Detect which cell encompasses the target text, then output its [X, Y] center coordinate. 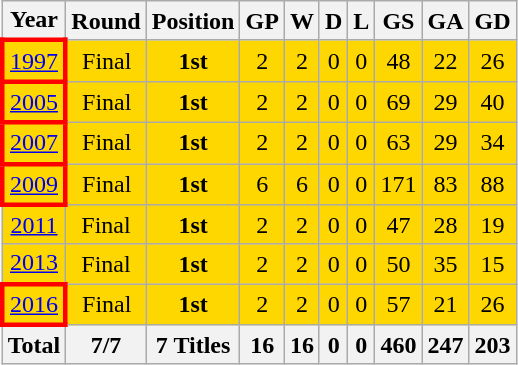
88 [492, 184]
2011 [34, 225]
2016 [34, 304]
40 [492, 102]
1997 [34, 60]
28 [446, 225]
Year [34, 21]
L [362, 21]
203 [492, 345]
Position [193, 21]
57 [398, 304]
19 [492, 225]
2009 [34, 184]
50 [398, 264]
GS [398, 21]
48 [398, 60]
7/7 [106, 345]
460 [398, 345]
35 [446, 264]
2013 [34, 264]
Total [34, 345]
21 [446, 304]
34 [492, 142]
GA [446, 21]
15 [492, 264]
2005 [34, 102]
171 [398, 184]
47 [398, 225]
247 [446, 345]
W [302, 21]
7 Titles [193, 345]
83 [446, 184]
63 [398, 142]
22 [446, 60]
69 [398, 102]
2007 [34, 142]
D [333, 21]
GP [262, 21]
GD [492, 21]
Round [106, 21]
